Pinpoint the cell where the given text exists, returning its [X, Y] midpoint coordinate. 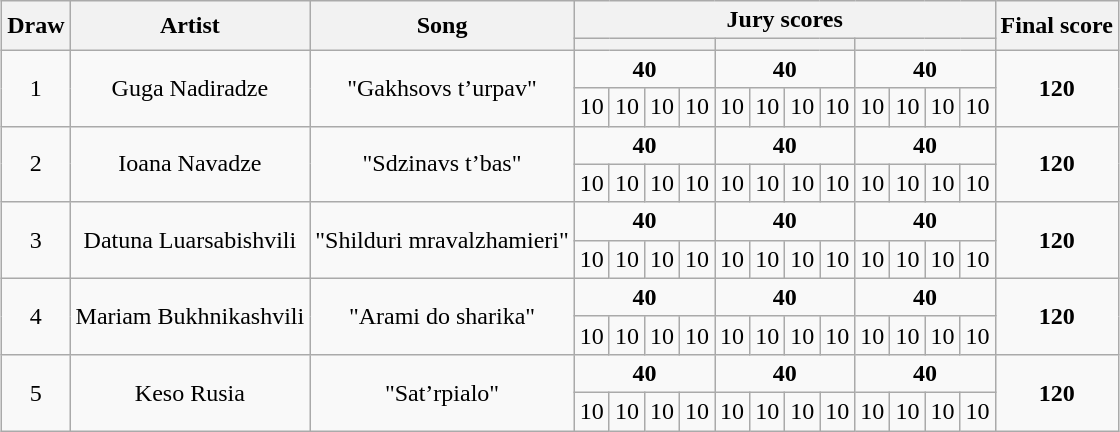
Mariam Bukhnikashvili [190, 316]
1 [36, 88]
"Gakhsovs t’urpav" [442, 88]
4 [36, 316]
"Sdzinavs t’bas" [442, 164]
Datuna Luarsabishvili [190, 240]
Draw [36, 26]
3 [36, 240]
Ioana Navadze [190, 164]
Jury scores [784, 20]
2 [36, 164]
5 [36, 392]
Song [442, 26]
Guga Nadiradze [190, 88]
Artist [190, 26]
Keso Rusia [190, 392]
"Sat’rpialo" [442, 392]
Final score [1056, 26]
"Arami do sharika" [442, 316]
"Shilduri mravalzhamieri" [442, 240]
